Return (x, y) of the center of cell containing provided text 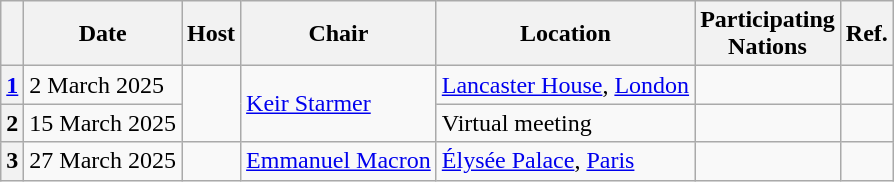
Host (212, 34)
3 (12, 161)
27 March 2025 (103, 161)
Emmanuel Macron (339, 161)
2 (12, 123)
Virtual meeting (565, 123)
2 March 2025 (103, 85)
Location (565, 34)
15 March 2025 (103, 123)
1 (12, 85)
Élysée Palace, Paris (565, 161)
ParticipatingNations (768, 34)
Date (103, 34)
Lancaster House, London (565, 85)
Ref. (866, 34)
Keir Starmer (339, 104)
Chair (339, 34)
